From the cell containing the given text, extract its center point as (X, Y) coordinate. 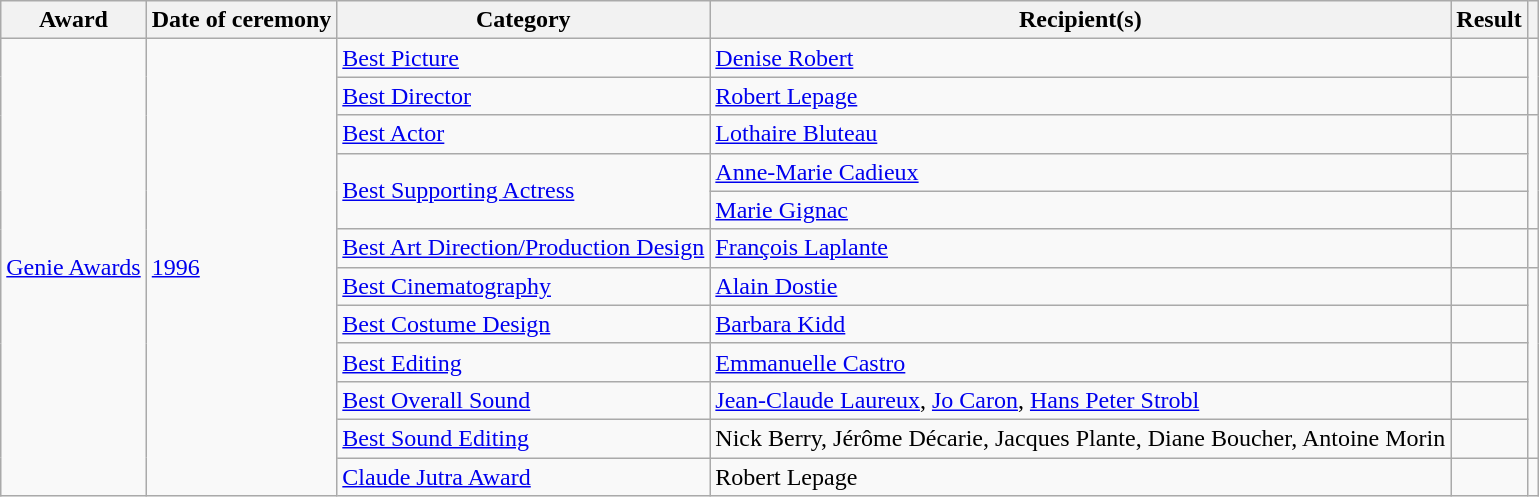
Alain Dostie (1080, 286)
Award (74, 20)
1996 (242, 268)
Best Sound Editing (524, 438)
Best Overall Sound (524, 400)
Best Costume Design (524, 324)
Result (1489, 20)
Date of ceremony (242, 20)
Best Cinematography (524, 286)
Lothaire Bluteau (1080, 134)
Genie Awards (74, 268)
Claude Jutra Award (524, 477)
Nick Berry, Jérôme Décarie, Jacques Plante, Diane Boucher, Antoine Morin (1080, 438)
Best Editing (524, 362)
Best Art Direction/Production Design (524, 248)
Barbara Kidd (1080, 324)
Best Director (524, 96)
Best Actor (524, 134)
Recipient(s) (1080, 20)
Best Picture (524, 58)
Jean-Claude Laureux, Jo Caron, Hans Peter Strobl (1080, 400)
Category (524, 20)
Marie Gignac (1080, 210)
Emmanuelle Castro (1080, 362)
François Laplante (1080, 248)
Anne-Marie Cadieux (1080, 172)
Best Supporting Actress (524, 191)
Denise Robert (1080, 58)
